Search for the cell housing the specified text and yield its [x, y] center coordinate. 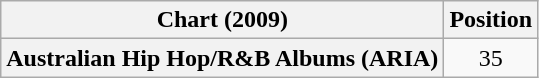
35 [491, 58]
Position [491, 20]
Australian Hip Hop/R&B Albums (ARIA) [222, 58]
Chart (2009) [222, 20]
